Return the (X, Y) coordinate for the center point of the cell that contains the specified text.  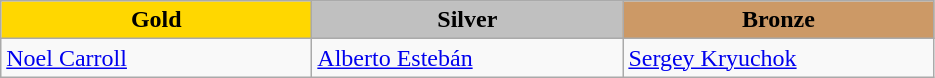
Sergey Kryuchok (778, 58)
Alberto Estebán (468, 58)
Noel Carroll (156, 58)
Bronze (778, 20)
Silver (468, 20)
Gold (156, 20)
